Pinpoint the cell where the given text exists, returning its [X, Y] midpoint coordinate. 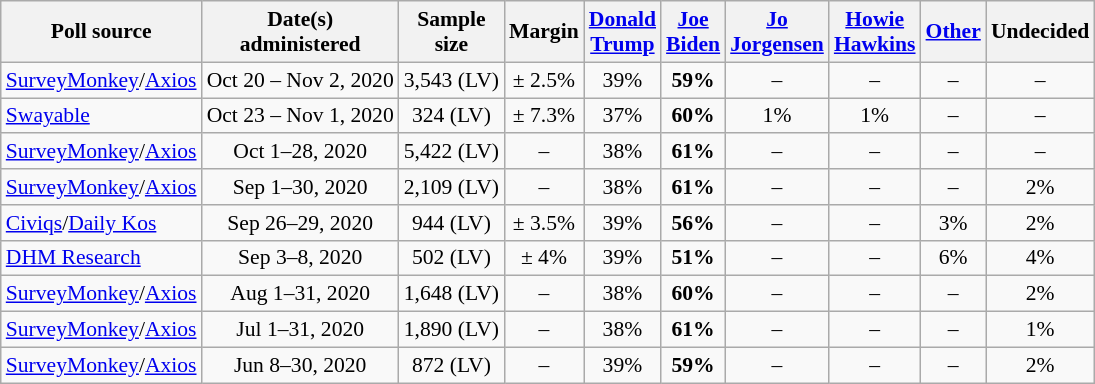
Swayable [102, 116]
Civiqs/Daily Kos [102, 223]
DonaldTrump [622, 32]
1,890 (LV) [452, 330]
37% [622, 116]
Aug 1–31, 2020 [300, 294]
± 7.3% [544, 116]
5,422 (LV) [452, 152]
872 (LV) [452, 365]
Oct 23 – Nov 1, 2020 [300, 116]
DHM Research [102, 258]
Jul 1–31, 2020 [300, 330]
Oct 1–28, 2020 [300, 152]
JoJorgensen [777, 32]
324 (LV) [452, 116]
JoeBiden [693, 32]
4% [1040, 258]
1,648 (LV) [452, 294]
51% [693, 258]
Sep 1–30, 2020 [300, 187]
± 3.5% [544, 223]
HowieHawkins [875, 32]
2,109 (LV) [452, 187]
± 2.5% [544, 80]
Other [954, 32]
3% [954, 223]
Sep 26–29, 2020 [300, 223]
Date(s)administered [300, 32]
6% [954, 258]
Margin [544, 32]
Jun 8–30, 2020 [300, 365]
944 (LV) [452, 223]
Undecided [1040, 32]
56% [693, 223]
502 (LV) [452, 258]
Oct 20 – Nov 2, 2020 [300, 80]
Poll source [102, 32]
Sep 3–8, 2020 [300, 258]
Samplesize [452, 32]
3,543 (LV) [452, 80]
± 4% [544, 258]
